Determine the (x, y) coordinate at the center of the cell enclosing the given text.  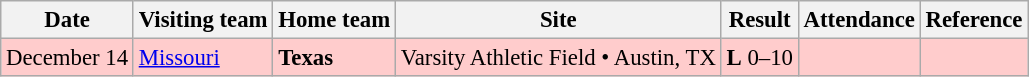
December 14 (68, 58)
Varsity Athletic Field • Austin, TX (558, 58)
Site (558, 20)
L 0–10 (760, 58)
Date (68, 20)
Texas (334, 58)
Result (760, 20)
Reference (974, 20)
Home team (334, 20)
Attendance (859, 20)
Missouri (202, 58)
Visiting team (202, 20)
